From the cell containing the given text, extract its center point as [x, y] coordinate. 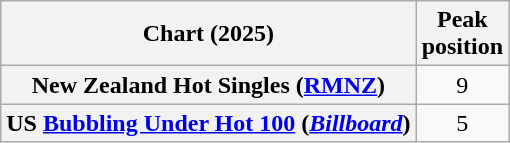
New Zealand Hot Singles (RMNZ) [208, 85]
Chart (2025) [208, 34]
5 [462, 123]
9 [462, 85]
US Bubbling Under Hot 100 (Billboard) [208, 123]
Peakposition [462, 34]
